Find where the given text appears and provide that cell's center as [x, y] coordinate. 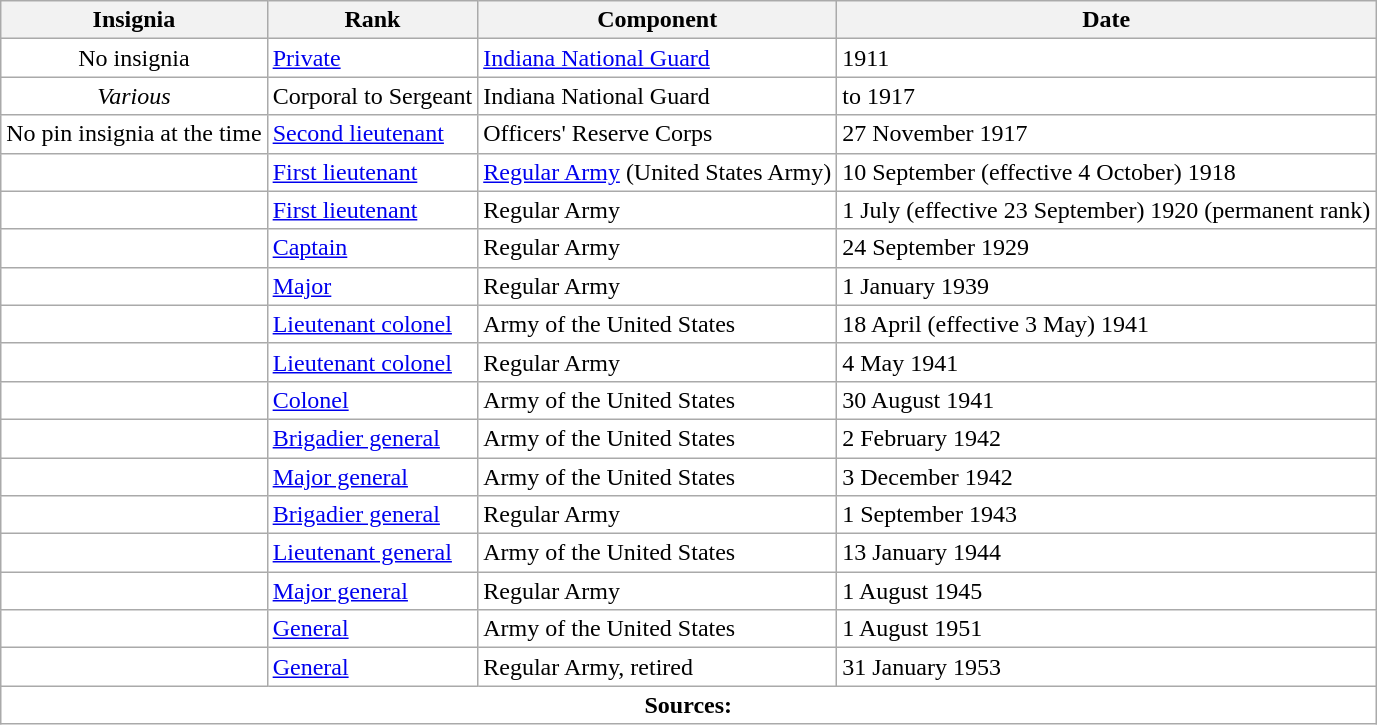
24 September 1929 [1106, 248]
Second lieutenant [372, 134]
Lieutenant general [372, 553]
3 December 1942 [1106, 477]
1 January 1939 [1106, 286]
1 August 1945 [1106, 591]
4 May 1941 [1106, 362]
Regular Army, retired [658, 667]
31 January 1953 [1106, 667]
13 January 1944 [1106, 553]
Private [372, 58]
to 1917 [1106, 96]
2 February 1942 [1106, 438]
Major [372, 286]
1 September 1943 [1106, 515]
Officers' Reserve Corps [658, 134]
Captain [372, 248]
Corporal to Sergeant [372, 96]
Insignia [134, 20]
1 August 1951 [1106, 629]
10 September (effective 4 October) 1918 [1106, 172]
No insignia [134, 58]
Component [658, 20]
Regular Army (United States Army) [658, 172]
No pin insignia at the time [134, 134]
Rank [372, 20]
1911 [1106, 58]
18 April (effective 3 May) 1941 [1106, 324]
27 November 1917 [1106, 134]
30 August 1941 [1106, 400]
Colonel [372, 400]
1 July (effective 23 September) 1920 (permanent rank) [1106, 210]
Various [134, 96]
Date [1106, 20]
Sources: [688, 705]
